Find where the given text appears and provide that cell's center as (X, Y) coordinate. 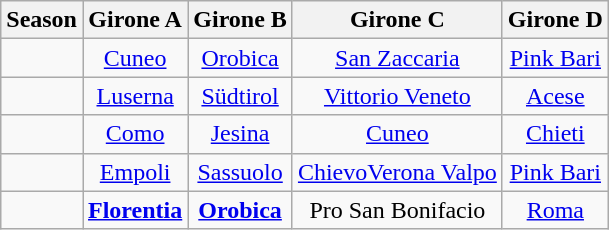
Vittorio Veneto (397, 96)
Pro San Bonifacio (397, 210)
San Zaccaria (397, 58)
Acese (555, 96)
Empoli (134, 172)
Girone D (555, 20)
Jesina (240, 134)
Girone C (397, 20)
Girone A (134, 20)
Como (134, 134)
Sassuolo (240, 172)
Südtirol (240, 96)
Chieti (555, 134)
Roma (555, 210)
Luserna (134, 96)
Florentia (134, 210)
Girone B (240, 20)
Season (42, 20)
ChievoVerona Valpo (397, 172)
